Return (X, Y) of the center of cell containing provided text 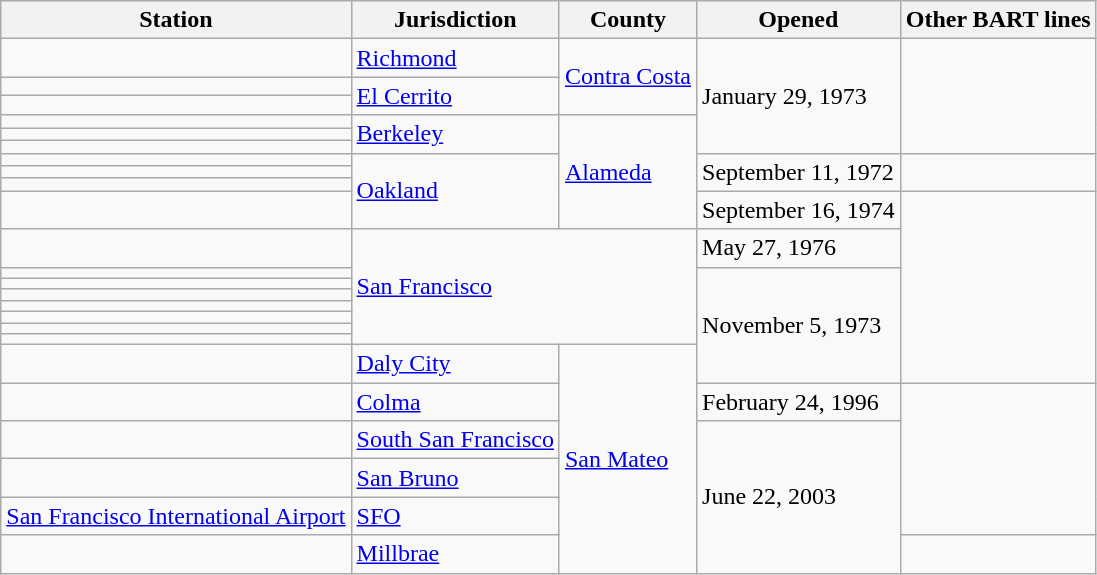
San Francisco (524, 287)
February 24, 1996 (799, 402)
Station (176, 20)
South San Francisco (455, 440)
Opened (799, 20)
September 16, 1974 (799, 210)
Berkeley (455, 134)
Jurisdiction (455, 20)
Colma (455, 402)
November 5, 1973 (799, 325)
Other BART lines (998, 20)
June 22, 2003 (799, 497)
SFO (455, 516)
Millbrae (455, 554)
San Bruno (455, 478)
El Cerrito (455, 96)
San Francisco International Airport (176, 516)
September 11, 1972 (799, 172)
Daly City (455, 364)
January 29, 1973 (799, 96)
Alameda (628, 172)
County (628, 20)
San Mateo (628, 459)
Richmond (455, 58)
Contra Costa (628, 77)
Oakland (455, 191)
May 27, 1976 (799, 248)
